Return the (x, y) coordinate for the center point of the cell that contains the specified text.  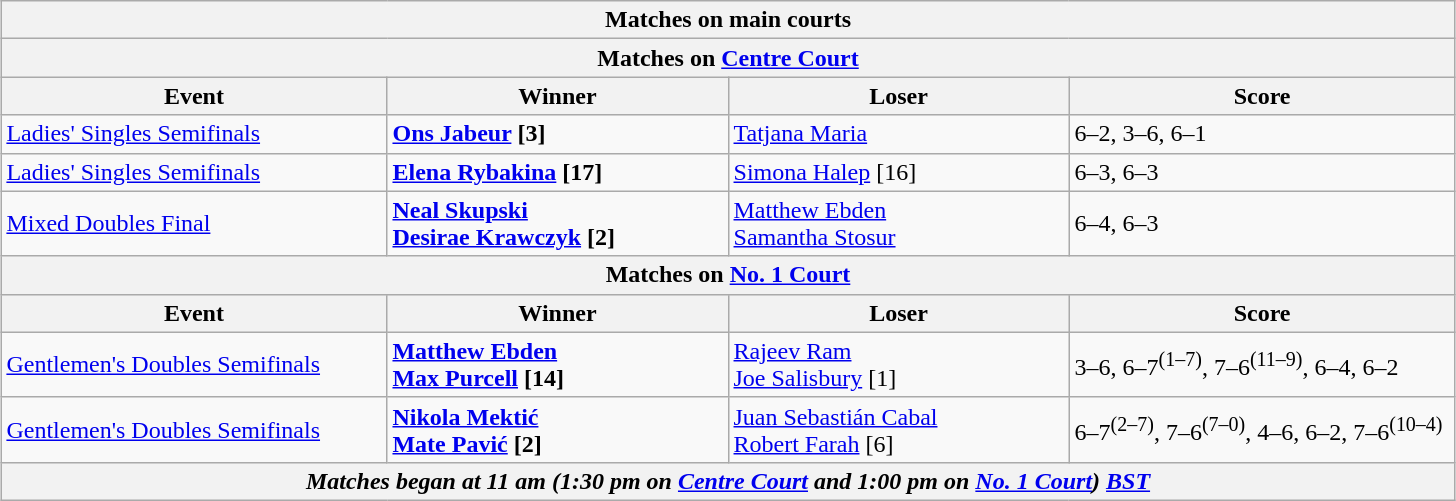
Juan Sebastián Cabal Robert Farah [6] (898, 430)
6–7(2–7), 7–6(7–0), 4–6, 6–2, 7–6(10–4) (1262, 430)
6–3, 6–3 (1262, 172)
Matches on Centre Court (728, 58)
Neal Skupski Desirae Krawczyk [2] (558, 224)
Ons Jabeur [3] (558, 134)
Matthew Ebden Max Purcell [14] (558, 364)
3–6, 6–7(1–7), 7–6(11–9), 6–4, 6–2 (1262, 364)
Matches on No. 1 Court (728, 275)
Simona Halep [16] (898, 172)
Nikola Mektić Mate Pavić [2] (558, 430)
Rajeev Ram Joe Salisbury [1] (898, 364)
Elena Rybakina [17] (558, 172)
Mixed Doubles Final (194, 224)
6–2, 3–6, 6–1 (1262, 134)
Matches on main courts (728, 20)
Matthew Ebden Samantha Stosur (898, 224)
Tatjana Maria (898, 134)
Matches began at 11 am (1:30 pm on Centre Court and 1:00 pm on No. 1 Court) BST (728, 481)
6–4, 6–3 (1262, 224)
